Provide the (x, y) coordinate of the cell's center where the given text is located.  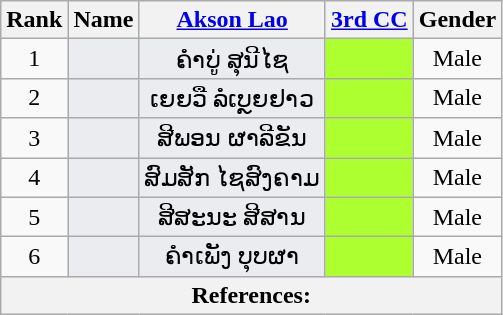
References: (252, 295)
1 (34, 59)
ຄຳບູ່ ສຸນີໄຊ (232, 59)
5 (34, 217)
Name (104, 20)
Akson Lao (232, 20)
2 (34, 98)
3 (34, 138)
Gender (457, 20)
ສີພອນ ຜາລີຂັນ (232, 138)
ຄຳເພັງ ບຸບຜາ (232, 257)
ສີສະນະ ສີສານ (232, 217)
6 (34, 257)
3rd CC (369, 20)
ສົມສັກ ໄຊສົງຄາມ (232, 178)
ເຍຍວື ລໍເບຼຍຢາວ (232, 98)
Rank (34, 20)
4 (34, 178)
